From the cell containing the given text, extract its center point as [X, Y] coordinate. 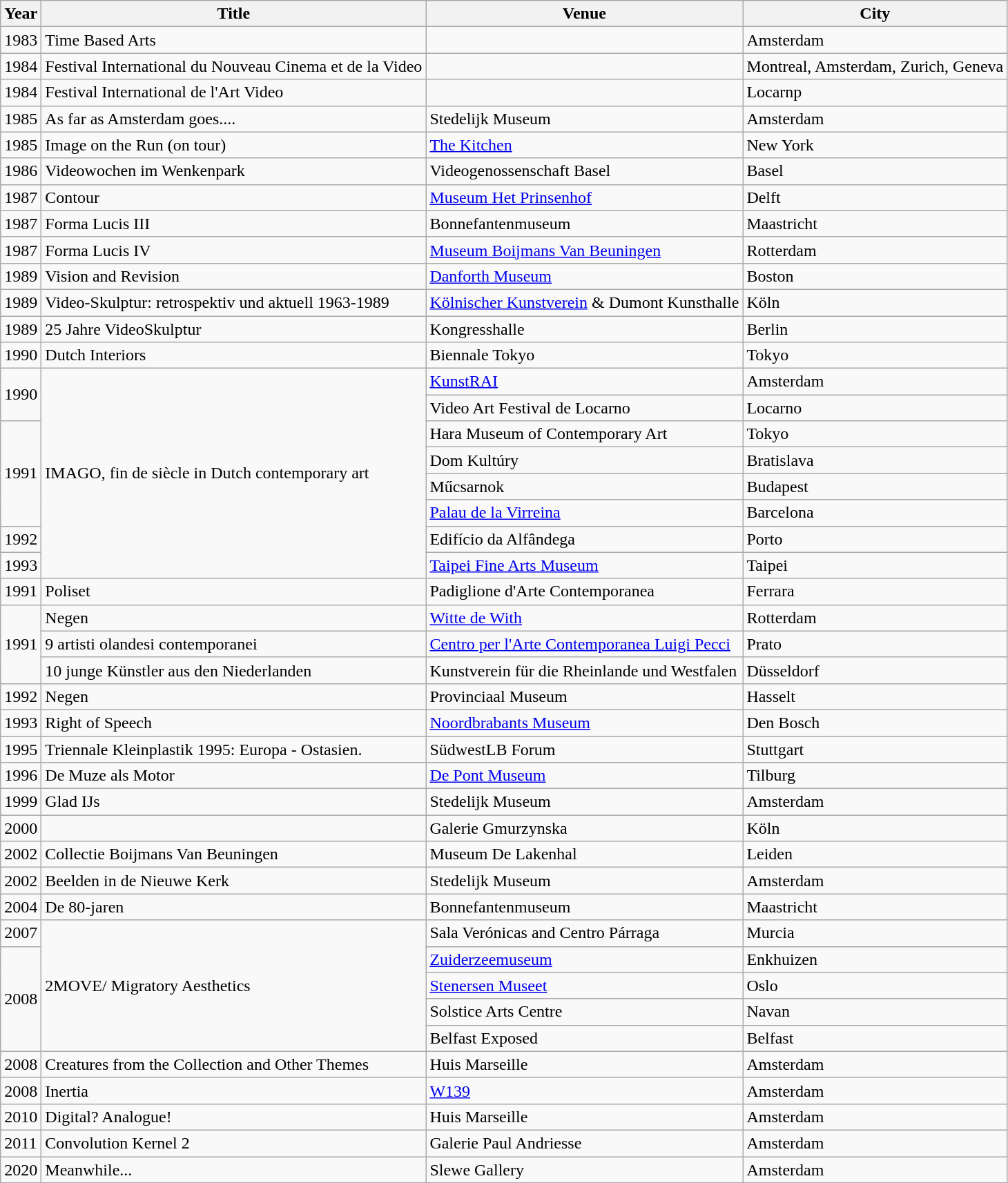
Műcsarnok [584, 487]
Belfast [875, 1038]
Year [21, 14]
10 junge Künstler aus den Niederlanden [233, 670]
25 Jahre VideoSkulptur [233, 329]
Noordbrabants Museum [584, 723]
Festival International de l'Art Video [233, 92]
Kölnischer Kunstverein & Dumont Kunsthalle [584, 302]
Enkhuizen [875, 959]
Danforth Museum [584, 276]
Galerie Gmurzynska [584, 828]
Forma Lucis IV [233, 250]
Hara Museum of Contemporary Art [584, 434]
Creatures from the Collection and Other Themes [233, 1064]
Museum De Lakenhal [584, 854]
The Kitchen [584, 145]
Taipei [875, 565]
1999 [21, 802]
Bratislava [875, 460]
Padiglione d'Arte Contemporanea [584, 591]
Slewe Gallery [584, 1170]
Inertia [233, 1091]
2004 [21, 907]
Murcia [875, 933]
Beelden in de Nieuwe Kerk [233, 881]
Digital? Analogue! [233, 1117]
Palau de la Virreina [584, 513]
Time Based Arts [233, 40]
Biennale Tokyo [584, 355]
Dom Kultúry [584, 460]
Image on the Run (on tour) [233, 145]
Delft [875, 197]
Galerie Paul Andriesse [584, 1143]
Video Art Festival de Locarno [584, 408]
New York [875, 145]
1986 [21, 171]
Solstice Arts Centre [584, 1012]
De Muze als Motor [233, 776]
Provinciaal Museum [584, 696]
IMAGO, fin de siècle in Dutch contemporary art [233, 473]
Dutch Interiors [233, 355]
Porto [875, 539]
Stuttgart [875, 749]
Boston [875, 276]
Budapest [875, 487]
Convolution Kernel 2 [233, 1143]
Edifício da Alfândega [584, 539]
Vision and Revision [233, 276]
KunstRAI [584, 382]
Ferrara [875, 591]
Museum Boijmans Van Beuningen [584, 250]
Düsseldorf [875, 670]
De 80-jaren [233, 907]
2MOVE/ Migratory Aesthetics [233, 986]
Montreal, Amsterdam, Zurich, Geneva [875, 66]
Videogenossenschaft Basel [584, 171]
Video-Skulptur: retrospektiv und aktuell 1963-1989 [233, 302]
2007 [21, 933]
Witte de With [584, 618]
Museum Het Prinsenhof [584, 197]
Leiden [875, 854]
Festival International du Nouveau Cinema et de la Video [233, 66]
Glad IJs [233, 802]
Kongresshalle [584, 329]
2010 [21, 1117]
1995 [21, 749]
2011 [21, 1143]
SüdwestLB Forum [584, 749]
Prato [875, 644]
De Pont Museum [584, 776]
Forma Lucis III [233, 224]
Zuiderzeemuseum [584, 959]
Venue [584, 14]
Collectie Boijmans Van Beuningen [233, 854]
1996 [21, 776]
Barcelona [875, 513]
9 artisti olandesi contemporanei [233, 644]
Taipei Fine Arts Museum [584, 565]
2000 [21, 828]
Triennale Kleinplastik 1995: Europa - Ostasien. [233, 749]
Centro per l'Arte Contemporanea Luigi Pecci [584, 644]
Berlin [875, 329]
Poliset [233, 591]
Basel [875, 171]
Locarnp [875, 92]
1983 [21, 40]
Title [233, 14]
Oslo [875, 986]
Tilburg [875, 776]
Meanwhile... [233, 1170]
Den Bosch [875, 723]
Belfast Exposed [584, 1038]
Locarno [875, 408]
Kunstverein für die Rheinlande und Westfalen [584, 670]
2020 [21, 1170]
As far as Amsterdam goes.... [233, 119]
Navan [875, 1012]
Sala Verónicas and Centro Párraga [584, 933]
Videowochen im Wenkenpark [233, 171]
W139 [584, 1091]
Hasselt [875, 696]
Right of Speech [233, 723]
Contour [233, 197]
City [875, 14]
Stenersen Museet [584, 986]
